Return the (x, y) coordinate for the center point of the cell that contains the specified text.  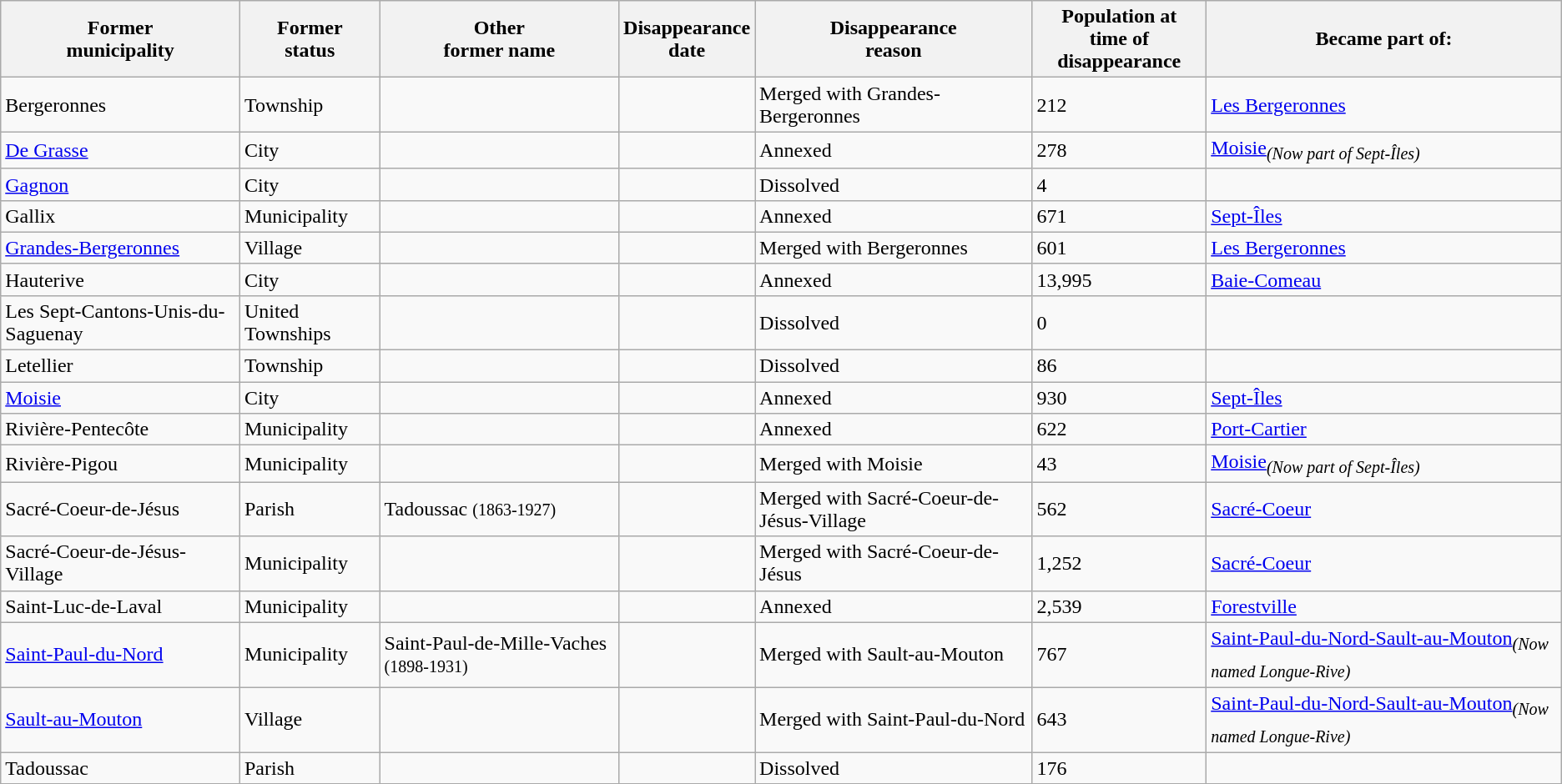
Saint-Paul-du-Nord (120, 655)
Saint-Luc-de-Laval (120, 606)
Sault-au-Mouton (120, 720)
Forestville (1384, 606)
Tadoussac (1863-1927) (499, 509)
Merged with Saint-Paul-du-Nord (894, 720)
13,995 (1120, 279)
Gallix (120, 216)
Became part of: (1384, 39)
Merged with Moisie (894, 464)
Merged with Sacré-Coeur-de-Jésus (894, 564)
622 (1120, 430)
767 (1120, 655)
Grandes-Bergeronnes (120, 248)
Population attime of disappearance (1120, 39)
930 (1120, 398)
Tadoussac (120, 768)
Merged with Bergeronnes (894, 248)
278 (1120, 150)
Otherformer name (499, 39)
86 (1120, 366)
Port-Cartier (1384, 430)
Bergeronnes (120, 105)
De Grasse (120, 150)
Formermunicipality (120, 39)
2,539 (1120, 606)
Merged with Sacré-Coeur-de-Jésus-Village (894, 509)
Letellier (120, 366)
643 (1120, 720)
562 (1120, 509)
Rivière-Pentecôte (120, 430)
671 (1120, 216)
0 (1120, 322)
Sacré-Coeur-de-Jésus-Village (120, 564)
United Townships (310, 322)
Rivière-Pigou (120, 464)
4 (1120, 184)
176 (1120, 768)
Les Sept-Cantons-Unis-du-Saguenay (120, 322)
Saint-Paul-de-Mille-Vaches (1898-1931) (499, 655)
Sacré-Coeur-de-Jésus (120, 509)
Merged with Sault-au-Mouton (894, 655)
Formerstatus (310, 39)
212 (1120, 105)
Disappearancereason (894, 39)
Merged with Grandes-Bergeronnes (894, 105)
601 (1120, 248)
43 (1120, 464)
Moisie (120, 398)
Gagnon (120, 184)
1,252 (1120, 564)
Hauterive (120, 279)
Baie-Comeau (1384, 279)
Disappearancedate (688, 39)
